Identify which cell holds the provided text, then report its (X, Y) central coordinate. 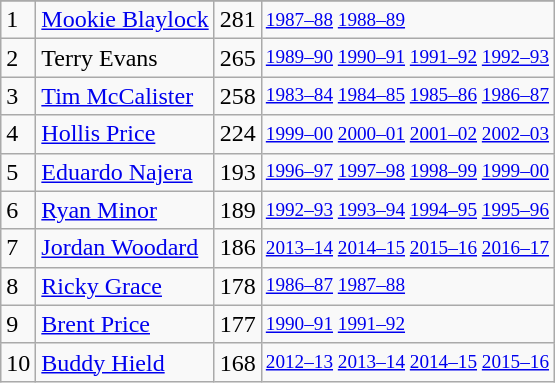
Ryan Minor (125, 210)
281 (238, 20)
1 (18, 20)
6 (18, 210)
Buddy Hield (125, 362)
1983–84 1984–85 1985–86 1986–87 (407, 96)
8 (18, 286)
189 (238, 210)
1989–90 1990–91 1991–92 1992–93 (407, 58)
193 (238, 172)
265 (238, 58)
258 (238, 96)
4 (18, 134)
Jordan Woodard (125, 248)
1987–88 1988–89 (407, 20)
Terry Evans (125, 58)
2013–14 2014–15 2015–16 2016–17 (407, 248)
Ricky Grace (125, 286)
9 (18, 324)
2012–13 2013–14 2014–15 2015–16 (407, 362)
1999–00 2000–01 2001–02 2002–03 (407, 134)
168 (238, 362)
5 (18, 172)
1992–93 1993–94 1994–95 1995–96 (407, 210)
Brent Price (125, 324)
1990–91 1991–92 (407, 324)
2 (18, 58)
3 (18, 96)
Tim McCalister (125, 96)
178 (238, 286)
224 (238, 134)
Mookie Blaylock (125, 20)
Hollis Price (125, 134)
177 (238, 324)
7 (18, 248)
1996–97 1997–98 1998–99 1999–00 (407, 172)
186 (238, 248)
1986–87 1987–88 (407, 286)
Eduardo Najera (125, 172)
10 (18, 362)
